Search for the cell housing the specified text and yield its (x, y) center coordinate. 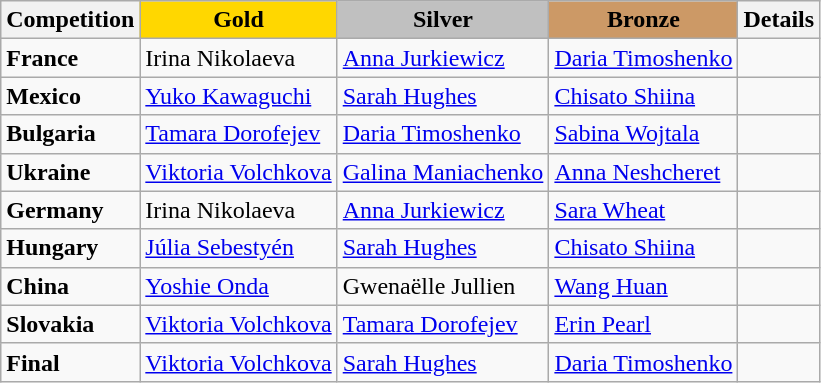
Details (779, 20)
Ukraine (70, 172)
Erin Pearl (644, 324)
Mexico (70, 96)
Competition (70, 20)
France (70, 58)
Germany (70, 210)
Sabina Wojtala (644, 134)
Final (70, 362)
Júlia Sebestyén (238, 248)
Bulgaria (70, 134)
Gold (238, 20)
Gwenaëlle Jullien (443, 286)
Hungary (70, 248)
Slovakia (70, 324)
Silver (443, 20)
Anna Neshcheret (644, 172)
Yuko Kawaguchi (238, 96)
Bronze (644, 20)
Yoshie Onda (238, 286)
Sara Wheat (644, 210)
Galina Maniachenko (443, 172)
China (70, 286)
Wang Huan (644, 286)
